Search for the cell housing the specified text and yield its (x, y) center coordinate. 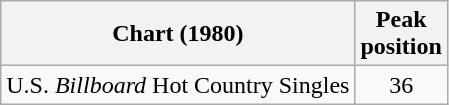
36 (401, 85)
U.S. Billboard Hot Country Singles (178, 85)
Chart (1980) (178, 34)
Peakposition (401, 34)
